Output the [X, Y] coordinate of the center of the cell containing the given text.  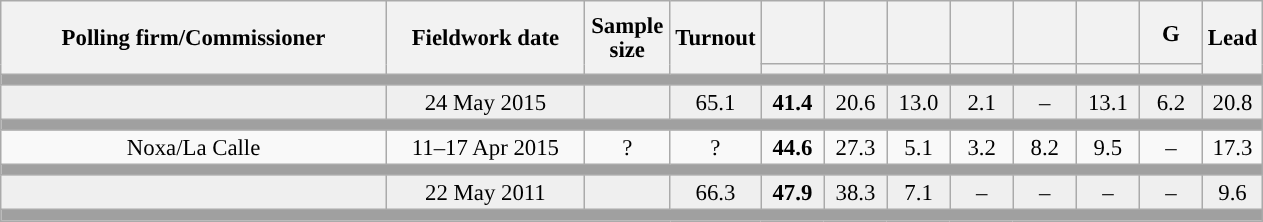
Noxa/La Calle [194, 148]
G [1170, 32]
17.3 [1232, 148]
5.1 [918, 148]
Lead [1232, 38]
44.6 [792, 148]
9.6 [1232, 194]
47.9 [792, 194]
9.5 [1108, 148]
Fieldwork date [485, 38]
13.0 [918, 102]
22 May 2011 [485, 194]
65.1 [716, 102]
41.4 [792, 102]
13.1 [1108, 102]
20.6 [856, 102]
7.1 [918, 194]
8.2 [1044, 148]
Sample size [627, 38]
24 May 2015 [485, 102]
27.3 [856, 148]
2.1 [982, 102]
6.2 [1170, 102]
11–17 Apr 2015 [485, 148]
Turnout [716, 38]
Polling firm/Commissioner [194, 38]
20.8 [1232, 102]
66.3 [716, 194]
38.3 [856, 194]
3.2 [982, 148]
